Find where the given text appears and provide that cell's center as [x, y] coordinate. 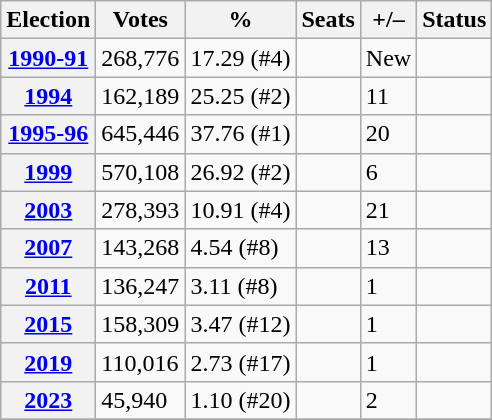
26.92 (#2) [240, 172]
1999 [48, 172]
21 [388, 210]
3.11 (#8) [240, 286]
1994 [48, 96]
% [240, 20]
Votes [140, 20]
Election [48, 20]
278,393 [140, 210]
37.76 (#1) [240, 134]
2011 [48, 286]
645,446 [140, 134]
17.29 (#4) [240, 58]
158,309 [140, 324]
268,776 [140, 58]
2015 [48, 324]
570,108 [140, 172]
136,247 [140, 286]
New [388, 58]
Status [454, 20]
2019 [48, 362]
1995-96 [48, 134]
45,940 [140, 400]
Seats [328, 20]
10.91 (#4) [240, 210]
143,268 [140, 248]
1.10 (#20) [240, 400]
+/– [388, 20]
3.47 (#12) [240, 324]
11 [388, 96]
2003 [48, 210]
162,189 [140, 96]
2023 [48, 400]
6 [388, 172]
1990-91 [48, 58]
20 [388, 134]
2 [388, 400]
110,016 [140, 362]
4.54 (#8) [240, 248]
25.25 (#2) [240, 96]
2007 [48, 248]
13 [388, 248]
2.73 (#17) [240, 362]
